Output the (X, Y) coordinate of the center of the cell containing the given text.  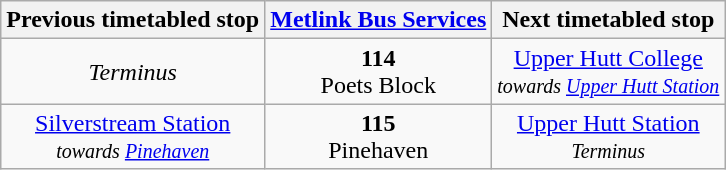
Terminus (133, 72)
Silverstream Stationtowards Pinehaven (133, 136)
Metlink Bus Services (378, 20)
Upper Hutt StationTerminus (608, 136)
Next timetabled stop (608, 20)
114Poets Block (378, 72)
Upper Hutt Collegetowards Upper Hutt Station (608, 72)
Previous timetabled stop (133, 20)
115Pinehaven (378, 136)
